Provide the (x, y) coordinate of the cell's center where the given text is located.  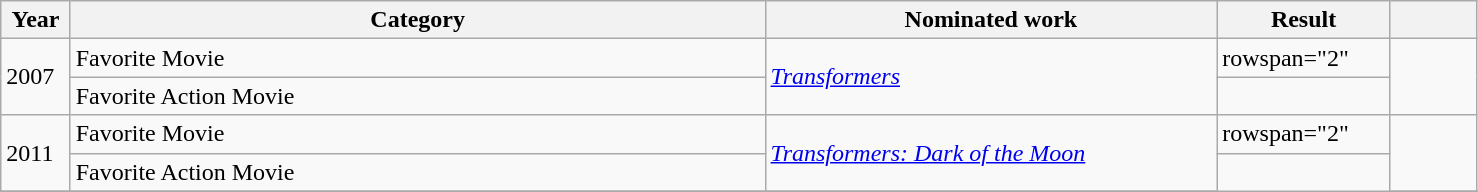
Nominated work (991, 20)
Category (418, 20)
2011 (36, 153)
Year (36, 20)
Result (1304, 20)
2007 (36, 77)
Transformers (991, 77)
Transformers: Dark of the Moon (991, 153)
